Provide the (X, Y) coordinate of the cell's center where the given text is located.  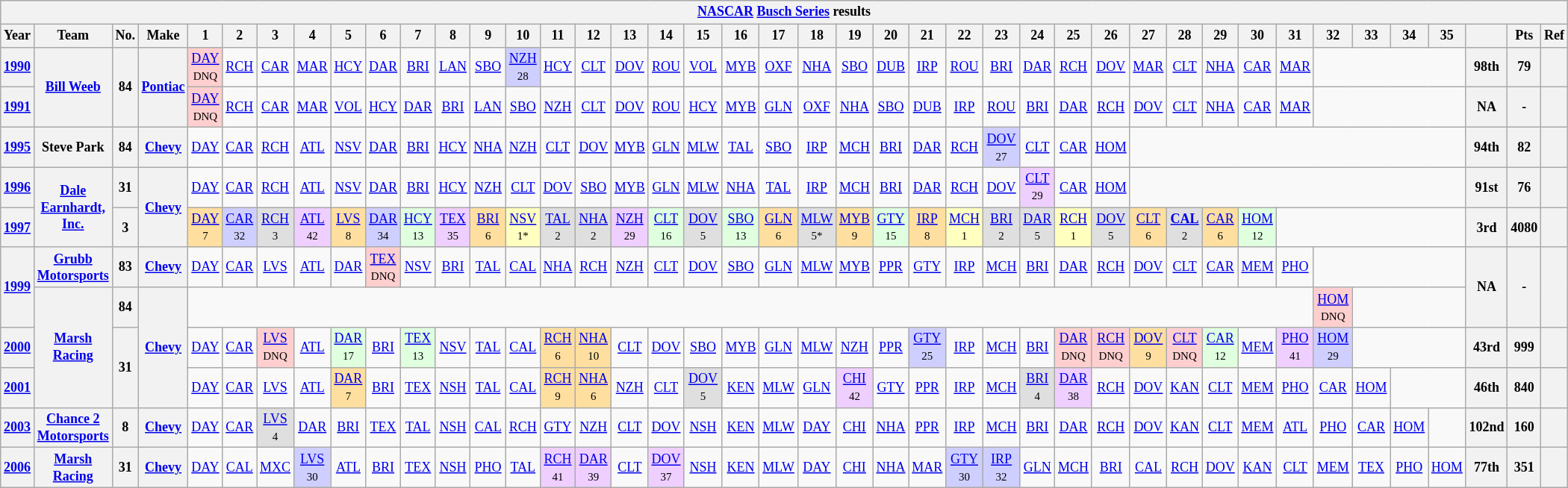
83 (125, 267)
DOV9 (1148, 348)
HOM29 (1333, 348)
999 (1525, 348)
12 (594, 36)
19 (855, 36)
43rd (1487, 348)
DAY7 (205, 228)
1 (205, 36)
24 (1038, 36)
NHA6 (594, 387)
79 (1525, 67)
160 (1525, 428)
1995 (18, 147)
Pontiac (163, 87)
2 (240, 36)
BRI6 (488, 228)
TEX35 (452, 228)
14 (666, 36)
ATL42 (312, 228)
NHA10 (594, 348)
DAR39 (594, 468)
DAR34 (384, 228)
RCHDNQ (1111, 348)
SBO13 (741, 228)
No. (125, 36)
CAR12 (1220, 348)
351 (1525, 468)
HOMDNQ (1333, 307)
10 (523, 36)
2003 (18, 428)
32 (1333, 36)
4 (312, 36)
CLT29 (1038, 187)
33 (1371, 36)
NZH29 (630, 228)
76 (1525, 187)
CLT6 (1148, 228)
23 (1001, 36)
RCH9 (558, 387)
GTY25 (927, 348)
DOV37 (666, 468)
LVSDNQ (276, 348)
29 (1220, 36)
CLTDNQ (1185, 348)
GTY30 (965, 468)
1999 (18, 287)
15 (703, 36)
77th (1487, 468)
840 (1525, 387)
6 (384, 36)
16 (741, 36)
NZH28 (523, 67)
Make (163, 36)
Chance 2 Motorsports (73, 428)
22 (965, 36)
11 (558, 36)
LVS8 (348, 228)
DARDNQ (1074, 348)
DAR7 (348, 387)
TEXDNQ (384, 267)
RCH1 (1074, 228)
1990 (18, 67)
21 (927, 36)
NSV1* (523, 228)
46th (1487, 387)
26 (1111, 36)
2000 (18, 348)
BRI2 (1001, 228)
27 (1148, 36)
98th (1487, 67)
7 (418, 36)
PHO41 (1295, 348)
Steve Park (73, 147)
BRI4 (1038, 387)
34 (1410, 36)
30 (1257, 36)
Ref (1555, 36)
CAR6 (1220, 228)
Team (73, 36)
1991 (18, 107)
TAL2 (558, 228)
5 (348, 36)
4080 (1525, 228)
MYB9 (855, 228)
20 (891, 36)
Year (18, 36)
DAR5 (1038, 228)
CHI42 (855, 387)
CLT16 (666, 228)
IRP32 (1001, 468)
13 (630, 36)
LVS4 (276, 428)
CAL2 (1185, 228)
Bill Weeb (73, 87)
1996 (18, 187)
MCH1 (965, 228)
28 (1185, 36)
25 (1074, 36)
Grubb Motorsports (73, 267)
Pts (1525, 36)
18 (817, 36)
NASCAR Busch Series results (784, 12)
CAR32 (240, 228)
35 (1447, 36)
102nd (1487, 428)
1997 (18, 228)
LVS30 (312, 468)
GTY15 (891, 228)
94th (1487, 147)
82 (1525, 147)
RCH41 (558, 468)
IRP8 (927, 228)
2006 (18, 468)
2001 (18, 387)
3rd (1487, 228)
17 (778, 36)
MXC (276, 468)
RCH3 (276, 228)
91st (1487, 187)
DOV27 (1001, 147)
9 (488, 36)
MLW5* (817, 228)
Dale Earnhardt, Inc. (73, 207)
HCY13 (418, 228)
HOM12 (1257, 228)
NHA2 (594, 228)
DAR17 (348, 348)
RCH6 (558, 348)
TEX13 (418, 348)
GLN6 (778, 228)
DAR38 (1074, 387)
